Return the [x, y] coordinate for the center point of the cell that contains the specified text.  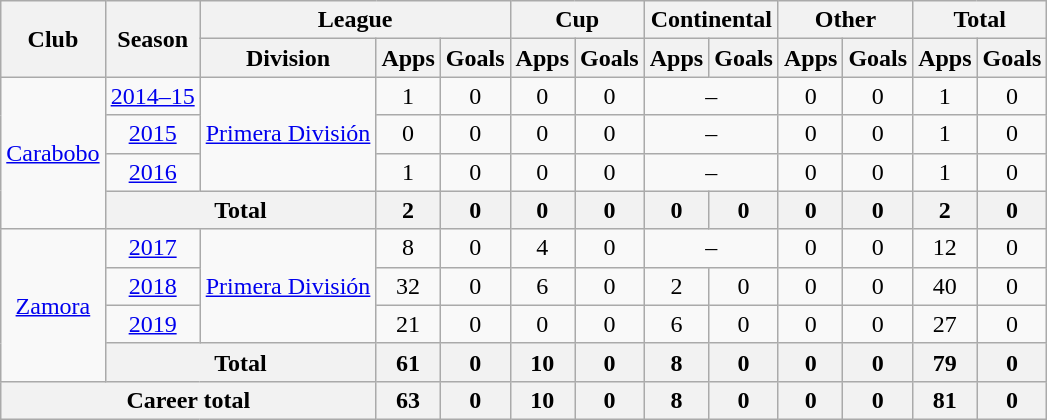
79 [945, 362]
81 [945, 400]
4 [542, 248]
2015 [152, 134]
2016 [152, 172]
63 [408, 400]
61 [408, 362]
2018 [152, 286]
40 [945, 286]
2017 [152, 248]
Continental [711, 20]
Club [53, 39]
2019 [152, 324]
Career total [188, 400]
Carabobo [53, 153]
League [355, 20]
Cup [577, 20]
32 [408, 286]
27 [945, 324]
2014–15 [152, 96]
Division [288, 58]
12 [945, 248]
Other [845, 20]
Season [152, 39]
21 [408, 324]
Zamora [53, 305]
